Determine the (X, Y) coordinate at the center of the cell enclosing the given text.  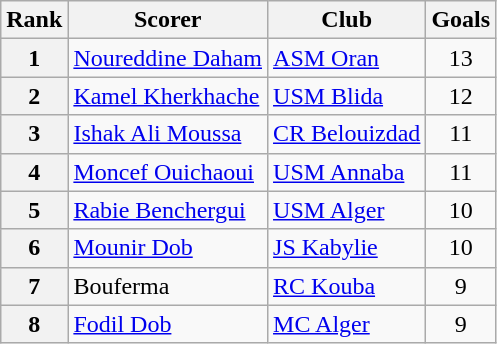
13 (461, 58)
USM Annaba (347, 172)
Ishak Ali Moussa (168, 134)
Kamel Kherkhache (168, 96)
4 (34, 172)
Rabie Benchergui (168, 210)
RC Kouba (347, 286)
5 (34, 210)
Noureddine Daham (168, 58)
USM Blida (347, 96)
Fodil Dob (168, 324)
JS Kabylie (347, 248)
Scorer (168, 20)
Club (347, 20)
CR Belouizdad (347, 134)
MC Alger (347, 324)
8 (34, 324)
3 (34, 134)
12 (461, 96)
Bouferma (168, 286)
2 (34, 96)
USM Alger (347, 210)
Goals (461, 20)
6 (34, 248)
Mounir Dob (168, 248)
Rank (34, 20)
ASM Oran (347, 58)
7 (34, 286)
Moncef Ouichaoui (168, 172)
1 (34, 58)
